For the text-containing cell, return its midpoint in (x, y) coordinate format. 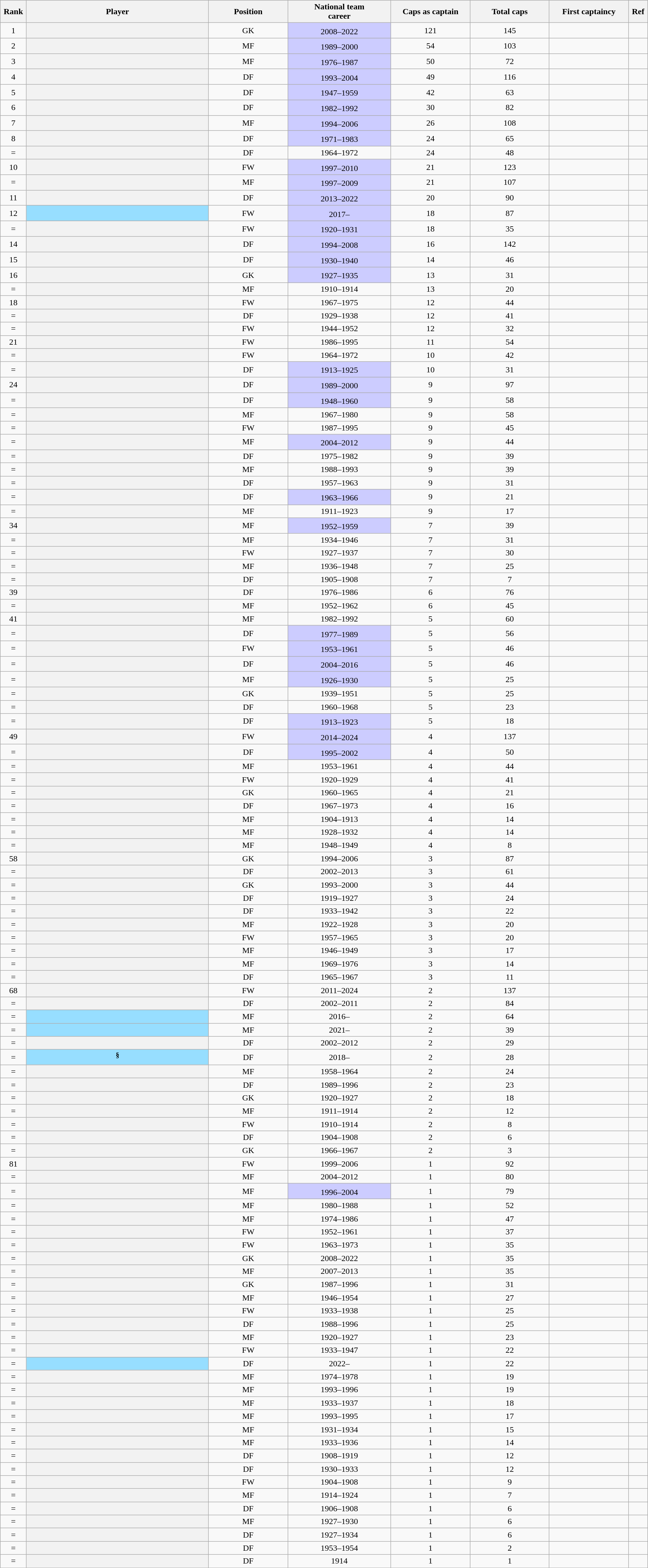
1946–1954 (340, 1298)
1976–1986 (340, 592)
81 (13, 1164)
28 (510, 1058)
1933–1938 (340, 1311)
1927–1930 (340, 1522)
Position (249, 12)
1944–1952 (340, 329)
37 (510, 1232)
2013–2022 (340, 198)
2014–2024 (340, 736)
1967–1973 (340, 806)
1995–2002 (340, 752)
1993–1996 (340, 1390)
1999–2006 (340, 1164)
61 (510, 872)
1911–1914 (340, 1111)
1911–1923 (340, 511)
1934–1946 (340, 540)
1986–1995 (340, 342)
1958–1964 (340, 1071)
Ref (638, 12)
34 (13, 525)
68 (13, 990)
1988–1993 (340, 470)
1933–1947 (340, 1350)
1914–1924 (340, 1495)
1933–1942 (340, 911)
1993–2000 (340, 885)
1913–1925 (340, 370)
2021– (340, 1030)
1933–1936 (340, 1442)
1930–1940 (340, 260)
First captaincy (589, 12)
2002–2012 (340, 1043)
2004–2016 (340, 664)
2016– (340, 1016)
1994–2008 (340, 244)
1957–1963 (340, 483)
1965–1967 (340, 977)
National team career (340, 12)
1974–1978 (340, 1377)
1976–1987 (340, 62)
1908–1919 (340, 1456)
1933–1937 (340, 1403)
1966–1967 (340, 1151)
1927–1937 (340, 553)
1931–1934 (340, 1429)
Total caps (510, 12)
1996–2004 (340, 1191)
1975–1982 (340, 456)
1967–1975 (340, 302)
1967–1980 (340, 415)
26 (431, 123)
Caps as captain (431, 12)
1952–1959 (340, 525)
121 (431, 30)
1922–1928 (340, 924)
1977–1989 (340, 633)
1904–1913 (340, 819)
123 (510, 167)
76 (510, 592)
1906–1908 (340, 1508)
82 (510, 108)
1939–1951 (340, 694)
145 (510, 30)
80 (510, 1177)
1926–1930 (340, 680)
1993–2004 (340, 77)
1936–1948 (340, 566)
§ (117, 1058)
1927–1935 (340, 275)
1946–1949 (340, 951)
1980–1988 (340, 1205)
47 (510, 1218)
1960–1968 (340, 707)
Player (117, 12)
1948–1960 (340, 400)
2007–2013 (340, 1271)
29 (510, 1043)
1953–1954 (340, 1548)
2022– (340, 1363)
1905–1908 (340, 579)
27 (510, 1298)
142 (510, 244)
1963–1966 (340, 497)
1914 (340, 1561)
84 (510, 1003)
1963–1973 (340, 1245)
1920–1931 (340, 229)
1947–1959 (340, 92)
1997–2010 (340, 167)
48 (510, 153)
1919–1927 (340, 898)
2002–2013 (340, 872)
1913–1923 (340, 721)
1928–1932 (340, 832)
32 (510, 329)
1989–1996 (340, 1085)
1974–1986 (340, 1218)
1948–1949 (340, 845)
1969–1976 (340, 964)
103 (510, 46)
1930–1933 (340, 1469)
1988–1996 (340, 1324)
2011–2024 (340, 990)
1987–1996 (340, 1285)
1971–1983 (340, 138)
116 (510, 77)
1993–1995 (340, 1416)
52 (510, 1205)
1952–1961 (340, 1232)
56 (510, 633)
72 (510, 62)
60 (510, 619)
2002–2011 (340, 1003)
79 (510, 1191)
1997–2009 (340, 183)
65 (510, 138)
92 (510, 1164)
1929–1938 (340, 316)
90 (510, 198)
1957–1965 (340, 937)
1960–1965 (340, 792)
1920–1929 (340, 779)
Rank (13, 12)
64 (510, 1016)
2017– (340, 213)
63 (510, 92)
1987–1995 (340, 428)
1927–1934 (340, 1535)
2018– (340, 1058)
108 (510, 123)
1952–1962 (340, 606)
97 (510, 385)
107 (510, 183)
